Scan for the cell matching the given text and deliver its (x, y) coordinate at center. 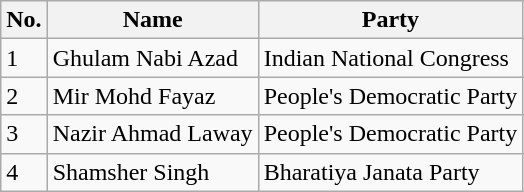
Mir Mohd Fayaz (152, 96)
Party (390, 20)
Bharatiya Janata Party (390, 172)
2 (24, 96)
Name (152, 20)
4 (24, 172)
Shamsher Singh (152, 172)
Ghulam Nabi Azad (152, 58)
Indian National Congress (390, 58)
3 (24, 134)
1 (24, 58)
Nazir Ahmad Laway (152, 134)
No. (24, 20)
